Scan for the cell matching the given text and deliver its [X, Y] coordinate at center. 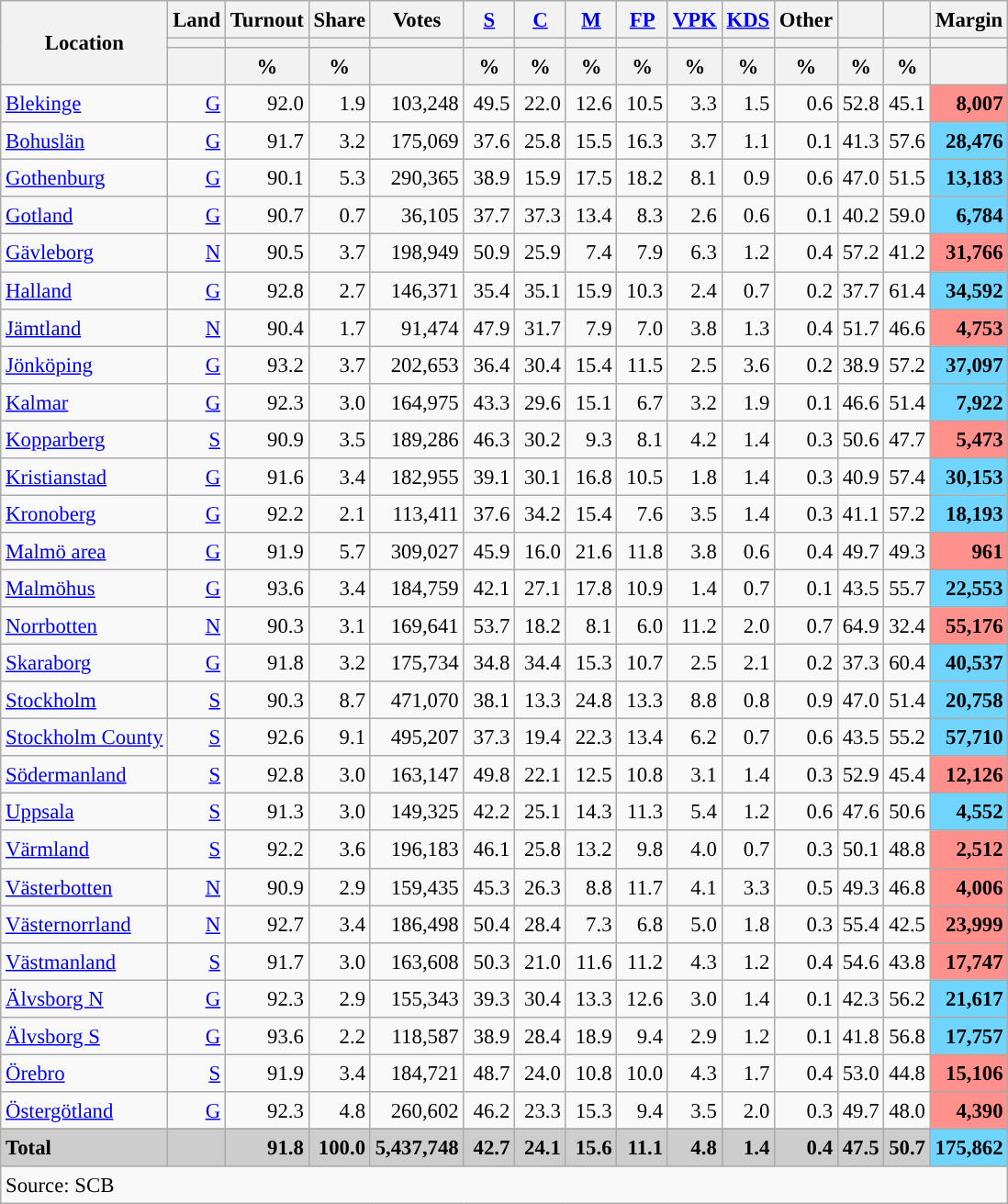
4,006 [969, 887]
48.8 [907, 850]
42.3 [860, 999]
55,176 [969, 626]
22.0 [541, 105]
57.6 [907, 141]
43.8 [907, 961]
39.1 [489, 478]
17,757 [969, 1036]
471,070 [417, 700]
53.7 [489, 626]
41.8 [860, 1036]
30.1 [541, 478]
13.2 [591, 850]
6,784 [969, 215]
Bohuslän [84, 141]
45.9 [489, 551]
49.8 [489, 775]
14.3 [591, 812]
50.3 [489, 961]
186,498 [417, 924]
175,069 [417, 141]
8.7 [340, 700]
2.6 [694, 215]
57,710 [969, 738]
34.4 [541, 663]
FP [643, 20]
52.8 [860, 105]
39.3 [489, 999]
35.4 [489, 290]
92.7 [266, 924]
24.1 [541, 1148]
5.7 [340, 551]
22.1 [541, 775]
Örebro [84, 1073]
92.0 [266, 105]
36.4 [489, 366]
Jämtland [84, 327]
55.7 [907, 588]
17.5 [591, 178]
Gothenburg [84, 178]
Älvsborg N [84, 999]
202,653 [417, 366]
45.3 [489, 887]
Gävleborg [84, 253]
164,975 [417, 402]
175,862 [969, 1148]
34.8 [489, 663]
309,027 [417, 551]
46.3 [489, 439]
36,105 [417, 215]
50.7 [907, 1148]
155,343 [417, 999]
34.2 [541, 514]
32.4 [907, 626]
30.2 [541, 439]
11.3 [643, 812]
5.3 [340, 178]
1.3 [747, 327]
93.2 [266, 366]
260,602 [417, 1111]
12,126 [969, 775]
7.4 [591, 253]
51.7 [860, 327]
118,587 [417, 1036]
90.7 [266, 215]
42.1 [489, 588]
46.1 [489, 850]
Västmanland [84, 961]
90.5 [266, 253]
2.4 [694, 290]
Jönköping [84, 366]
11.7 [643, 887]
40.2 [860, 215]
16.3 [643, 141]
27.1 [541, 588]
M [591, 20]
47.9 [489, 327]
182,955 [417, 478]
196,183 [417, 850]
41.2 [907, 253]
18.9 [591, 1036]
Blekinge [84, 105]
55.2 [907, 738]
50.9 [489, 253]
50.4 [489, 924]
40,537 [969, 663]
Gotland [84, 215]
41.3 [860, 141]
163,147 [417, 775]
5.0 [694, 924]
495,207 [417, 738]
25.1 [541, 812]
961 [969, 551]
59.0 [907, 215]
KDS [747, 20]
31.7 [541, 327]
149,325 [417, 812]
6.7 [643, 402]
16.8 [591, 478]
Total [84, 1148]
4,552 [969, 812]
Land [196, 20]
52.9 [860, 775]
10.7 [643, 663]
Södermanland [84, 775]
11.6 [591, 961]
17.8 [591, 588]
184,721 [417, 1073]
2.2 [340, 1036]
Halland [84, 290]
5,473 [969, 439]
10.3 [643, 290]
Norrbotten [84, 626]
18,193 [969, 514]
48.0 [907, 1111]
22.3 [591, 738]
C [541, 20]
290,365 [417, 178]
21.0 [541, 961]
146,371 [417, 290]
42.5 [907, 924]
Kalmar [84, 402]
Malmöhus [84, 588]
29.6 [541, 402]
30,153 [969, 478]
189,286 [417, 439]
92.6 [266, 738]
Skaraborg [84, 663]
6.8 [643, 924]
44.8 [907, 1073]
24.8 [591, 700]
103,248 [417, 105]
61.4 [907, 290]
12.5 [591, 775]
42.2 [489, 812]
Stockholm [84, 700]
184,759 [417, 588]
91.6 [266, 478]
42.7 [489, 1148]
198,949 [417, 253]
38.1 [489, 700]
21,617 [969, 999]
Turnout [266, 20]
46.8 [907, 887]
Stockholm County [84, 738]
VPK [694, 20]
49.5 [489, 105]
Värmland [84, 850]
50.1 [860, 850]
1.5 [747, 105]
7.0 [643, 327]
Uppsala [84, 812]
22,553 [969, 588]
35.1 [541, 290]
91.3 [266, 812]
Source: SCB [505, 1185]
45.1 [907, 105]
Västerbotten [84, 887]
11.5 [643, 366]
Västernorrland [84, 924]
Östergötland [84, 1111]
7,922 [969, 402]
10.0 [643, 1073]
Other [806, 20]
23.3 [541, 1111]
6.0 [643, 626]
4.1 [694, 887]
0.5 [806, 887]
Malmö area [84, 551]
56.2 [907, 999]
31,766 [969, 253]
16.0 [541, 551]
47.5 [860, 1148]
6.3 [694, 253]
41.1 [860, 514]
28,476 [969, 141]
7.6 [643, 514]
1.1 [747, 141]
43.3 [489, 402]
175,734 [417, 663]
4.0 [694, 850]
57.4 [907, 478]
47.6 [860, 812]
15.1 [591, 402]
37,097 [969, 366]
15.5 [591, 141]
40.9 [860, 478]
11.1 [643, 1148]
4.2 [694, 439]
4,390 [969, 1111]
13,183 [969, 178]
5.4 [694, 812]
Margin [969, 20]
19.4 [541, 738]
169,641 [417, 626]
46.2 [489, 1111]
100.0 [340, 1148]
48.7 [489, 1073]
21.6 [591, 551]
2,512 [969, 850]
54.6 [860, 961]
23,999 [969, 924]
60.4 [907, 663]
159,435 [417, 887]
Kopparberg [84, 439]
Votes [417, 20]
90.1 [266, 178]
9.8 [643, 850]
45.4 [907, 775]
91,474 [417, 327]
90.4 [266, 327]
9.3 [591, 439]
113,411 [417, 514]
17,747 [969, 961]
6.2 [694, 738]
11.8 [643, 551]
4,753 [969, 327]
2.7 [340, 290]
56.8 [907, 1036]
163,608 [417, 961]
24.0 [541, 1073]
15.6 [591, 1148]
25.9 [541, 253]
8.3 [643, 215]
55.4 [860, 924]
15,106 [969, 1073]
5,437,748 [417, 1148]
51.5 [907, 178]
Share [340, 20]
Älvsborg S [84, 1036]
47.7 [907, 439]
8,007 [969, 105]
Kristianstad [84, 478]
7.3 [591, 924]
64.9 [860, 626]
Kronoberg [84, 514]
9.1 [340, 738]
10.9 [643, 588]
0.8 [747, 700]
53.0 [860, 1073]
26.3 [541, 887]
34,592 [969, 290]
20,758 [969, 700]
Location [84, 43]
